Pinpoint the cell where the given text exists, returning its [x, y] midpoint coordinate. 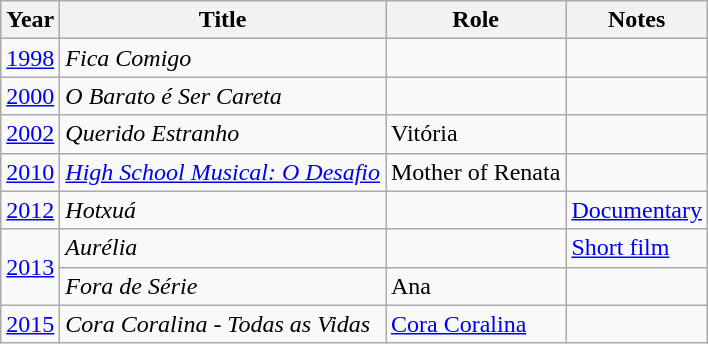
Fora de Série [223, 286]
Title [223, 20]
Mother of Renata [476, 172]
2013 [30, 267]
Role [476, 20]
2010 [30, 172]
Cora Coralina [476, 324]
O Barato é Ser Careta [223, 96]
Year [30, 20]
Cora Coralina - Todas as Vidas [223, 324]
Vitória [476, 134]
Notes [637, 20]
2000 [30, 96]
Querido Estranho [223, 134]
Ana [476, 286]
Documentary [637, 210]
2015 [30, 324]
Fica Comigo [223, 58]
High School Musical: O Desafio [223, 172]
Hotxuá [223, 210]
1998 [30, 58]
2012 [30, 210]
2002 [30, 134]
Aurélia [223, 248]
Short film [637, 248]
